Identify which cell holds the provided text, then report its (X, Y) central coordinate. 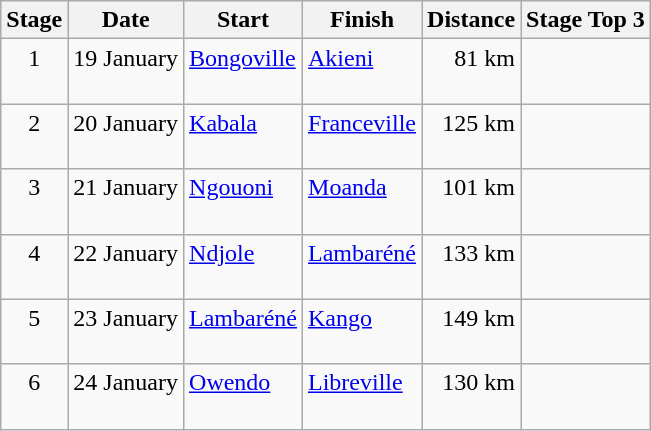
133 km (472, 266)
19 January (126, 72)
Stage (34, 20)
22 January (126, 266)
20 January (126, 136)
24 January (126, 396)
Akieni (362, 72)
3 (34, 202)
81 km (472, 72)
Franceville (362, 136)
149 km (472, 332)
101 km (472, 202)
Distance (472, 20)
Finish (362, 20)
Bongoville (244, 72)
Ndjole (244, 266)
Date (126, 20)
Moanda (362, 202)
Start (244, 20)
4 (34, 266)
23 January (126, 332)
125 km (472, 136)
1 (34, 72)
Owendo (244, 396)
Libreville (362, 396)
2 (34, 136)
Ngouoni (244, 202)
5 (34, 332)
6 (34, 396)
21 January (126, 202)
Kango (362, 332)
Stage Top 3 (586, 20)
130 km (472, 396)
Kabala (244, 136)
